From the cell containing the given text, extract its center point as [x, y] coordinate. 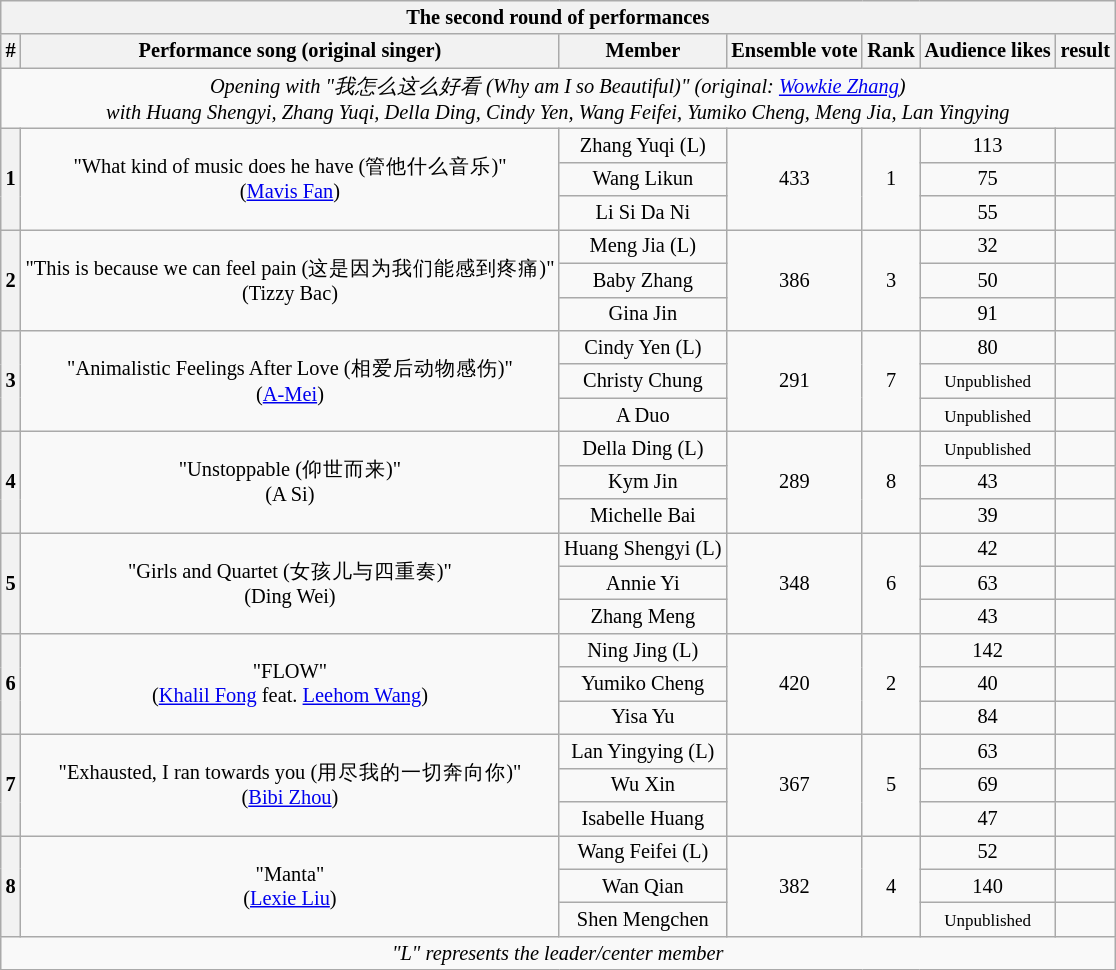
"Unstoppable (仰世而来)"(A Si) [290, 482]
40 [988, 684]
Christy Chung [642, 381]
"What kind of music does he have (管他什么音乐)"(Mavis Fan) [290, 178]
Isabelle Huang [642, 818]
Zhang Meng [642, 617]
result [1086, 51]
289 [794, 482]
Member [642, 51]
Shen Mengchen [642, 919]
"Manta"(Lexie Liu) [290, 886]
Zhang Yuqi (L) [642, 145]
50 [988, 280]
The second round of performances [558, 17]
55 [988, 213]
Yumiko Cheng [642, 684]
42 [988, 549]
A Duo [642, 415]
Cindy Yen (L) [642, 347]
39 [988, 516]
Baby Zhang [642, 280]
Meng Jia (L) [642, 246]
Huang Shengyi (L) [642, 549]
75 [988, 179]
Gina Jin [642, 314]
140 [988, 886]
433 [794, 178]
47 [988, 818]
Wang Likun [642, 179]
Ensemble vote [794, 51]
Yisa Yu [642, 717]
69 [988, 785]
84 [988, 717]
Lan Yingying (L) [642, 751]
Michelle Bai [642, 516]
"This is because we can feel pain (这是因为我们能感到疼痛)"(Tizzy Bac) [290, 280]
Wu Xin [642, 785]
291 [794, 380]
32 [988, 246]
# [11, 51]
"L" represents the leader/center member [558, 953]
Rank [890, 51]
"Exhausted, I ran towards you (用尽我的一切奔向你)"(Bibi Zhou) [290, 784]
Annie Yi [642, 583]
Kym Jin [642, 482]
Ning Jing (L) [642, 650]
Li Si Da Ni [642, 213]
91 [988, 314]
Performance song (original singer) [290, 51]
142 [988, 650]
113 [988, 145]
420 [794, 684]
Audience likes [988, 51]
"Girls and Quartet (女孩儿与四重奏)"(Ding Wei) [290, 582]
Wan Qian [642, 886]
"Animalistic Feelings After Love (相爱后动物感伤)"(A-Mei) [290, 380]
Wang Feifei (L) [642, 852]
367 [794, 784]
386 [794, 280]
80 [988, 347]
"FLOW"(Khalil Fong feat. Leehom Wang) [290, 684]
382 [794, 886]
52 [988, 852]
Della Ding (L) [642, 448]
348 [794, 582]
